Return (x, y) of the center of cell containing provided text 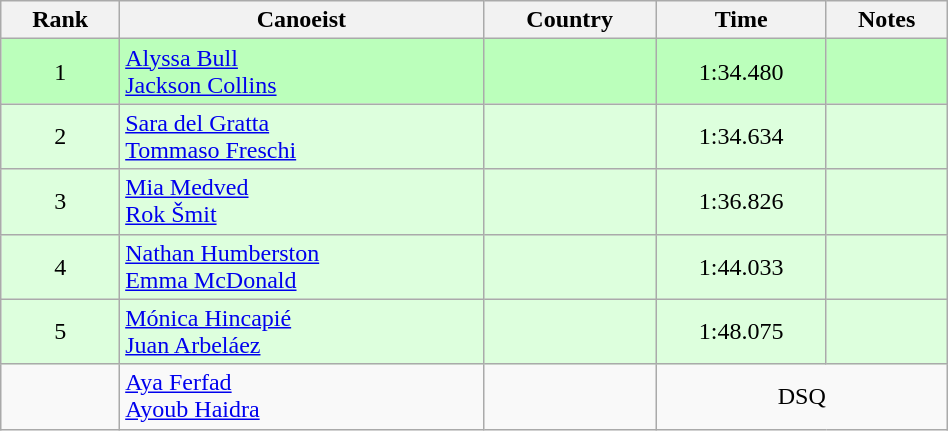
Alyssa BullJackson Collins (302, 72)
Sara del GrattaTommaso Freschi (302, 136)
Country (570, 20)
2 (60, 136)
Canoeist (302, 20)
DSQ (802, 396)
Mia MedvedRok Šmit (302, 202)
1:48.075 (741, 332)
1:34.480 (741, 72)
Time (741, 20)
Notes (886, 20)
4 (60, 266)
Mónica HincapiéJuan Arbeláez (302, 332)
Rank (60, 20)
5 (60, 332)
1 (60, 72)
1:36.826 (741, 202)
3 (60, 202)
1:34.634 (741, 136)
Nathan HumberstonEmma McDonald (302, 266)
1:44.033 (741, 266)
Aya FerfadAyoub Haidra (302, 396)
